Identify which cell holds the provided text, then report its (X, Y) central coordinate. 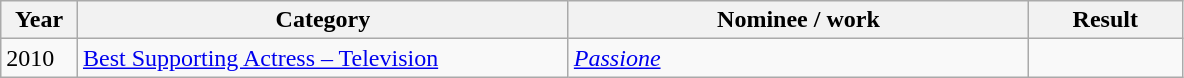
Year (40, 20)
Result (1106, 20)
Nominee / work (798, 20)
Best Supporting Actress – Television (322, 58)
Passione (798, 58)
2010 (40, 58)
Category (322, 20)
